Locate the cell with the specified text and output its (X, Y) center coordinate. 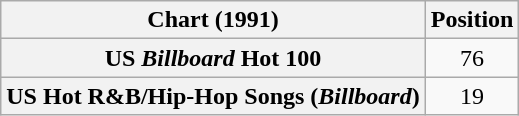
US Billboard Hot 100 (213, 58)
Position (472, 20)
Chart (1991) (213, 20)
19 (472, 96)
US Hot R&B/Hip-Hop Songs (Billboard) (213, 96)
76 (472, 58)
